Output the (x, y) coordinate of the center of the cell containing the given text.  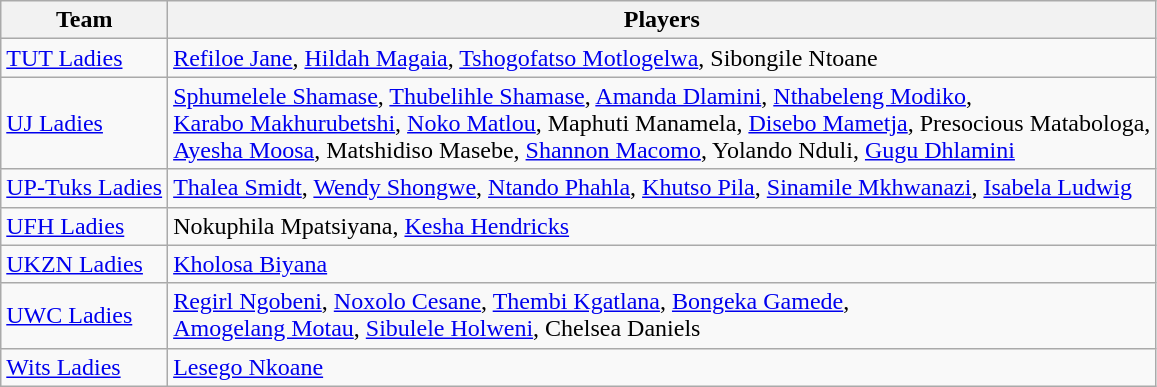
UJ Ladies (84, 123)
Team (84, 20)
Wits Ladies (84, 367)
Regirl Ngobeni, Noxolo Cesane, Thembi Kgatlana, Bongeka Gamede,Amogelang Motau, Sibulele Holweni, Chelsea Daniels (662, 316)
UWC Ladies (84, 316)
Kholosa Biyana (662, 264)
UKZN Ladies (84, 264)
UP-Tuks Ladies (84, 188)
UFH Ladies (84, 226)
Nokuphila Mpatsiyana, Kesha Hendricks (662, 226)
TUT Ladies (84, 58)
Lesego Nkoane (662, 367)
Players (662, 20)
Refiloe Jane, Hildah Magaia, Tshogofatso Motlogelwa, Sibongile Ntoane (662, 58)
Thalea Smidt, Wendy Shongwe, Ntando Phahla, Khutso Pila, Sinamile Mkhwanazi, Isabela Ludwig (662, 188)
